Return the [x, y] coordinate for the center point of the cell that contains the specified text.  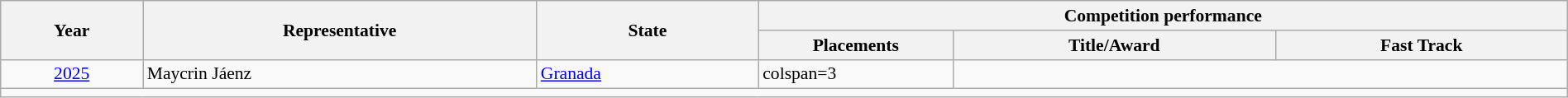
Representative [340, 30]
Title/Award [1114, 45]
Placements [855, 45]
colspan=3 [855, 74]
Granada [648, 74]
Year [72, 30]
Maycrin Jáenz [340, 74]
Fast Track [1421, 45]
2025 [72, 74]
State [648, 30]
Competition performance [1163, 16]
